Determine the (x, y) coordinate at the center of the cell enclosing the given text.  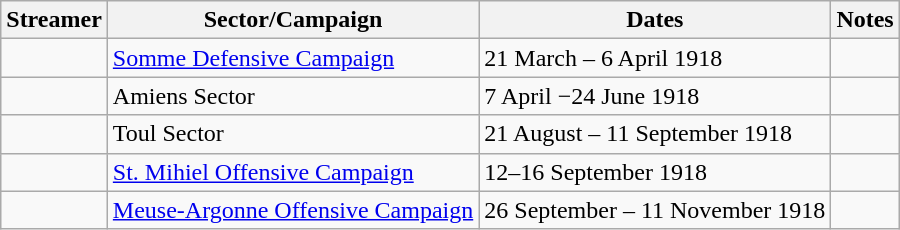
26 September – 11 November 1918 (655, 210)
12–16 September 1918 (655, 172)
Somme Defensive Campaign (292, 58)
St. Mihiel Offensive Campaign (292, 172)
Notes (865, 20)
7 April −24 June 1918 (655, 96)
21 August – 11 September 1918 (655, 134)
Amiens Sector (292, 96)
Dates (655, 20)
Streamer (54, 20)
21 March – 6 April 1918 (655, 58)
Meuse-Argonne Offensive Campaign (292, 210)
Toul Sector (292, 134)
Sector/Campaign (292, 20)
